Pinpoint the cell where the given text exists, returning its (x, y) midpoint coordinate. 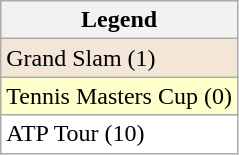
Tennis Masters Cup (0) (120, 96)
Grand Slam (1) (120, 58)
ATP Tour (10) (120, 134)
Legend (120, 20)
